Return (X, Y) of the center of cell containing provided text 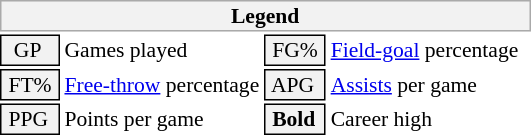
Field-goal percentage (430, 50)
FT% (30, 85)
Assists per game (430, 85)
GP (30, 50)
Free-throw percentage (162, 85)
Games played (162, 50)
APG (295, 85)
Legend (265, 16)
FG% (295, 50)
